Provide the (x, y) coordinate of the cell's center where the given text is located.  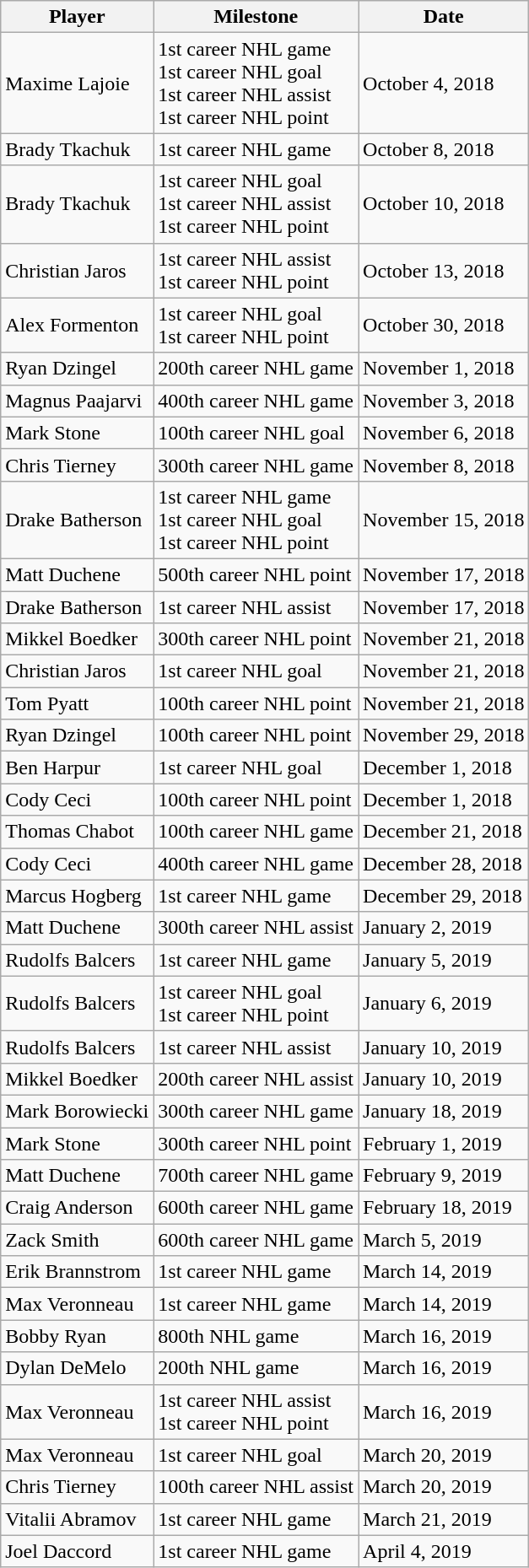
November 8, 2018 (444, 465)
October 10, 2018 (444, 204)
Alex Formenton (78, 326)
Craig Anderson (78, 1208)
500th career NHL point (256, 574)
December 29, 2018 (444, 896)
February 9, 2019 (444, 1176)
Magnus Paajarvi (78, 401)
Date (444, 17)
Mark Borowiecki (78, 1111)
Erik Brannstrom (78, 1272)
Player (78, 17)
100th career NHL assist (256, 1487)
Zack Smith (78, 1240)
October 8, 2018 (444, 149)
Joel Daccord (78, 1551)
Dylan DeMelo (78, 1368)
November 29, 2018 (444, 736)
October 13, 2018 (444, 270)
200th career NHL assist (256, 1079)
February 1, 2019 (444, 1143)
Thomas Chabot (78, 832)
March 5, 2019 (444, 1240)
January 18, 2019 (444, 1111)
1st career NHL game1st career NHL goal1st career NHL assist1st career NHL point (256, 83)
Tom Pyatt (78, 703)
April 4, 2019 (444, 1551)
700th career NHL game (256, 1176)
100th career NHL goal (256, 433)
March 21, 2019 (444, 1519)
1st career NHL game1st career NHL goal1st career NHL point (256, 520)
January 6, 2019 (444, 1004)
February 18, 2019 (444, 1208)
100th career NHL game (256, 832)
Milestone (256, 17)
Ben Harpur (78, 768)
November 1, 2018 (444, 369)
October 30, 2018 (444, 326)
December 21, 2018 (444, 832)
800th NHL game (256, 1336)
December 28, 2018 (444, 864)
November 15, 2018 (444, 520)
January 5, 2019 (444, 960)
300th career NHL assist (256, 928)
1st career NHL goal1st career NHL assist1st career NHL point (256, 204)
Maxime Lajoie (78, 83)
Marcus Hogberg (78, 896)
January 2, 2019 (444, 928)
200th NHL game (256, 1368)
200th career NHL game (256, 369)
Bobby Ryan (78, 1336)
Vitalii Abramov (78, 1519)
October 4, 2018 (444, 83)
November 6, 2018 (444, 433)
November 3, 2018 (444, 401)
